Determine the (x, y) coordinate at the center of the cell enclosing the given text.  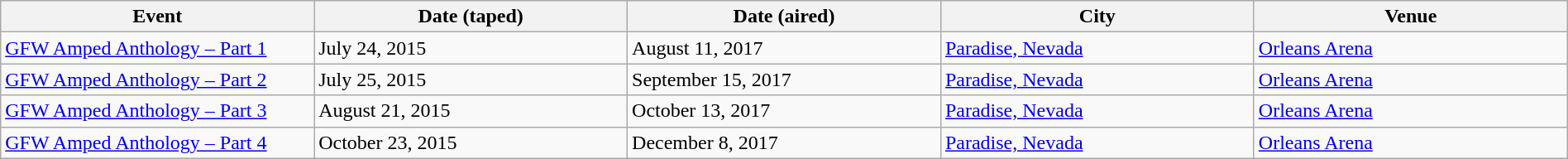
Date (taped) (471, 17)
December 8, 2017 (784, 142)
Venue (1411, 17)
October 23, 2015 (471, 142)
GFW Amped Anthology – Part 4 (157, 142)
September 15, 2017 (784, 79)
GFW Amped Anthology – Part 2 (157, 79)
GFW Amped Anthology – Part 1 (157, 48)
City (1097, 17)
July 25, 2015 (471, 79)
Event (157, 17)
August 21, 2015 (471, 111)
August 11, 2017 (784, 48)
GFW Amped Anthology – Part 3 (157, 111)
Date (aired) (784, 17)
July 24, 2015 (471, 48)
October 13, 2017 (784, 111)
